Locate the cell with the specified text and output its [X, Y] center coordinate. 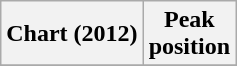
Peakposition [189, 34]
Chart (2012) [72, 34]
